Identify which cell holds the provided text, then report its (X, Y) central coordinate. 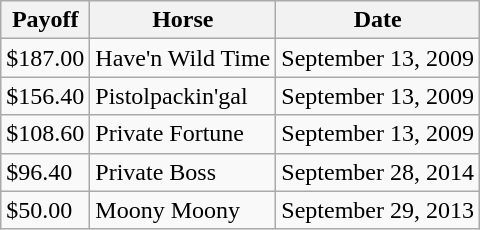
Date (378, 20)
Have'n Wild Time (183, 58)
Payoff (46, 20)
September 29, 2013 (378, 210)
Private Fortune (183, 134)
Private Boss (183, 172)
Moony Moony (183, 210)
September 28, 2014 (378, 172)
Pistolpackin'gal (183, 96)
Horse (183, 20)
$187.00 (46, 58)
$96.40 (46, 172)
$108.60 (46, 134)
$156.40 (46, 96)
$50.00 (46, 210)
